Find where the given text appears and provide that cell's center as (X, Y) coordinate. 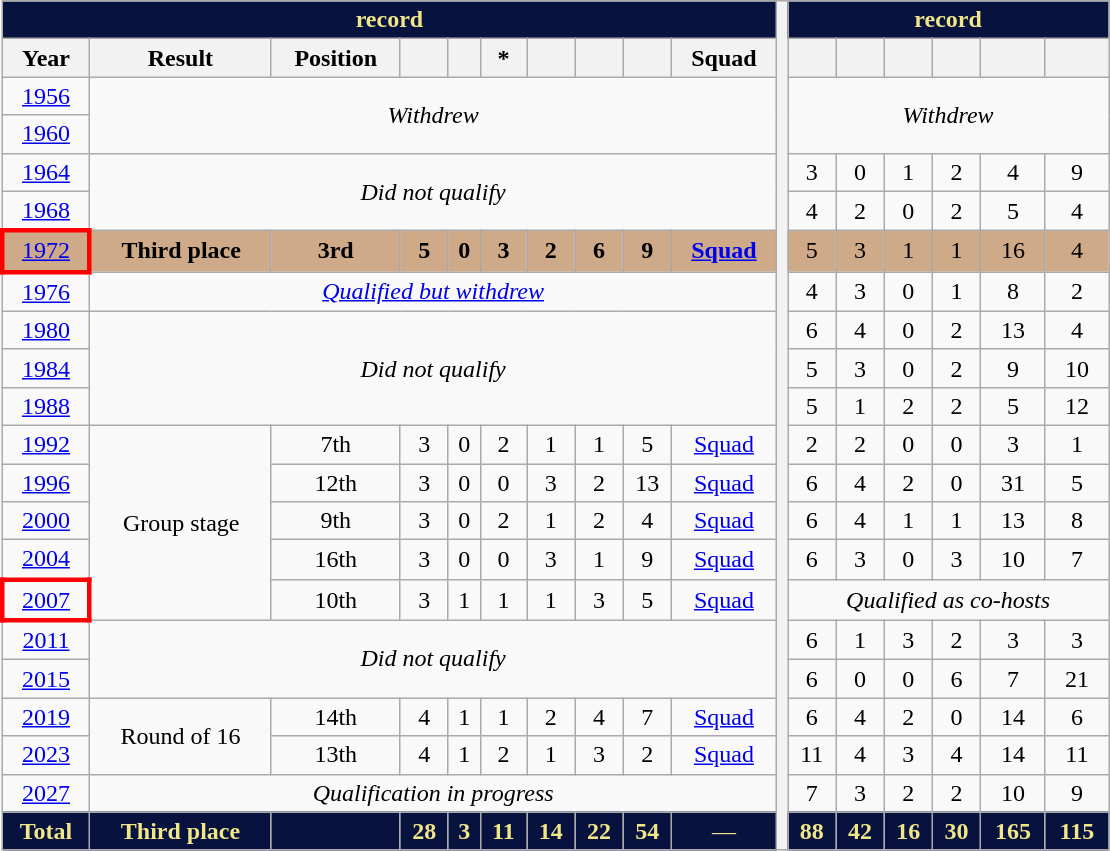
Qualification in progress (434, 793)
1976 (46, 292)
14th (336, 717)
22 (599, 831)
7th (336, 444)
165 (1014, 831)
2023 (46, 755)
21 (1076, 679)
3rd (336, 252)
Qualified but withdrew (434, 292)
1984 (46, 368)
10th (336, 600)
— (724, 831)
2007 (46, 600)
2019 (46, 717)
1988 (46, 406)
Result (181, 58)
13th (336, 755)
12 (1076, 406)
Position (336, 58)
Year (46, 58)
28 (424, 831)
1960 (46, 134)
88 (812, 831)
Round of 16 (181, 736)
1992 (46, 444)
2015 (46, 679)
54 (647, 831)
2027 (46, 793)
Group stage (181, 522)
1964 (46, 172)
1956 (46, 96)
42 (860, 831)
Qualified as co-hosts (948, 600)
1996 (46, 483)
2011 (46, 640)
31 (1014, 483)
2004 (46, 560)
Total (46, 831)
115 (1076, 831)
16th (336, 560)
12th (336, 483)
1968 (46, 211)
1980 (46, 330)
30 (956, 831)
* (503, 58)
9th (336, 521)
2000 (46, 521)
1972 (46, 252)
